Return [x, y] of the center of cell containing provided text 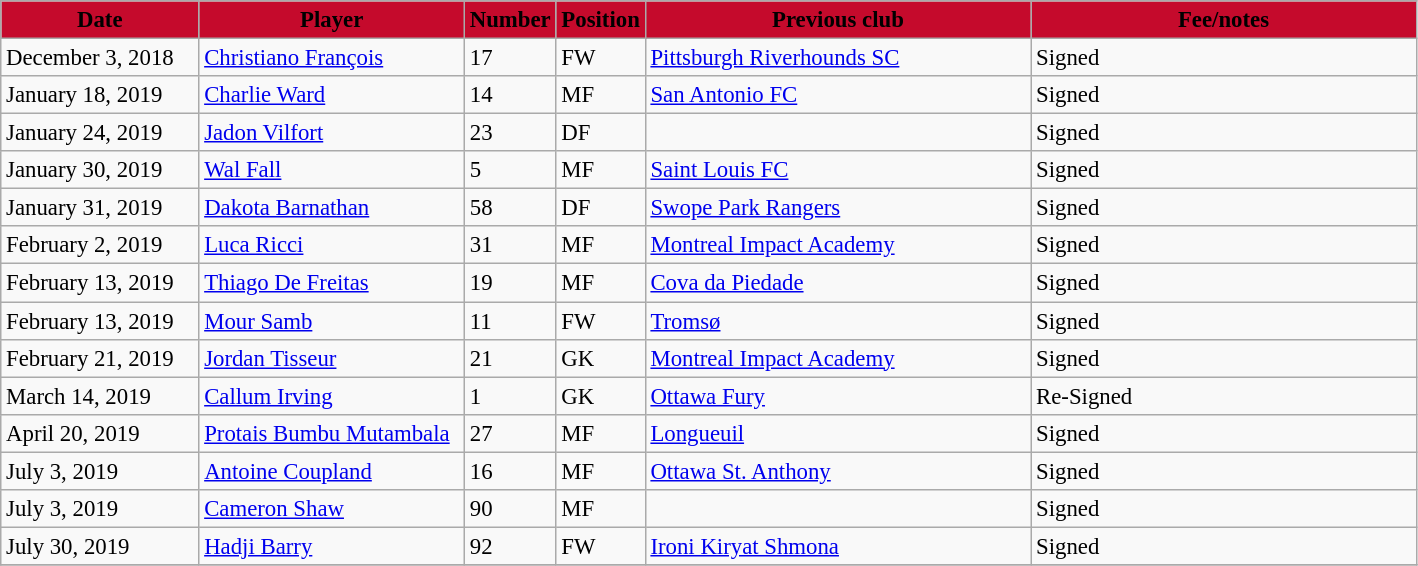
July 30, 2019 [100, 546]
14 [510, 95]
Luca Ricci [332, 245]
San Antonio FC [838, 95]
27 [510, 433]
17 [510, 58]
Tromsø [838, 321]
Jadon Vilfort [332, 133]
Player [332, 20]
21 [510, 358]
Cameron Shaw [332, 509]
Longueuil [838, 433]
90 [510, 509]
92 [510, 546]
Number [510, 20]
5 [510, 170]
March 14, 2019 [100, 396]
January 31, 2019 [100, 208]
January 30, 2019 [100, 170]
January 24, 2019 [100, 133]
Position [600, 20]
Jordan Tisseur [332, 358]
Christiano François [332, 58]
Thiago De Freitas [332, 283]
Pittsburgh Riverhounds SC [838, 58]
Date [100, 20]
Ottawa Fury [838, 396]
23 [510, 133]
January 18, 2019 [100, 95]
Wal Fall [332, 170]
Charlie Ward [332, 95]
Swope Park Rangers [838, 208]
April 20, 2019 [100, 433]
Dakota Barnathan [332, 208]
Fee/notes [1224, 20]
December 3, 2018 [100, 58]
Re-Signed [1224, 396]
Previous club [838, 20]
Mour Samb [332, 321]
1 [510, 396]
February 21, 2019 [100, 358]
Ironi Kiryat Shmona [838, 546]
Ottawa St. Anthony [838, 471]
Protais Bumbu Mutambala [332, 433]
19 [510, 283]
Callum Irving [332, 396]
Saint Louis FC [838, 170]
58 [510, 208]
11 [510, 321]
16 [510, 471]
Hadji Barry [332, 546]
Cova da Piedade [838, 283]
31 [510, 245]
February 2, 2019 [100, 245]
Antoine Coupland [332, 471]
